Detect which cell encompasses the target text, then output its (X, Y) center coordinate. 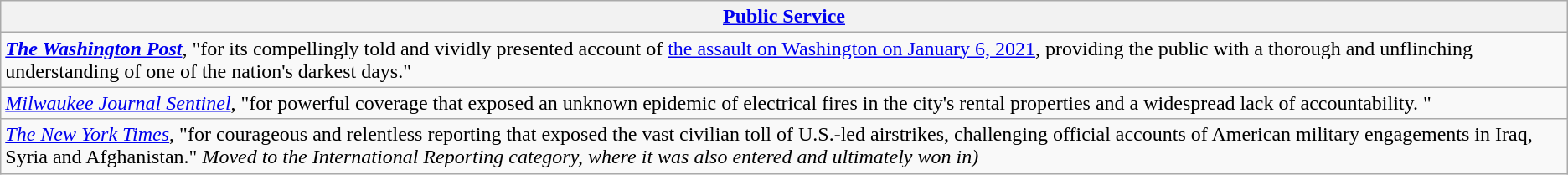
Public Service (784, 17)
